Provide the [x, y] coordinate of the cell's center where the given text is located.  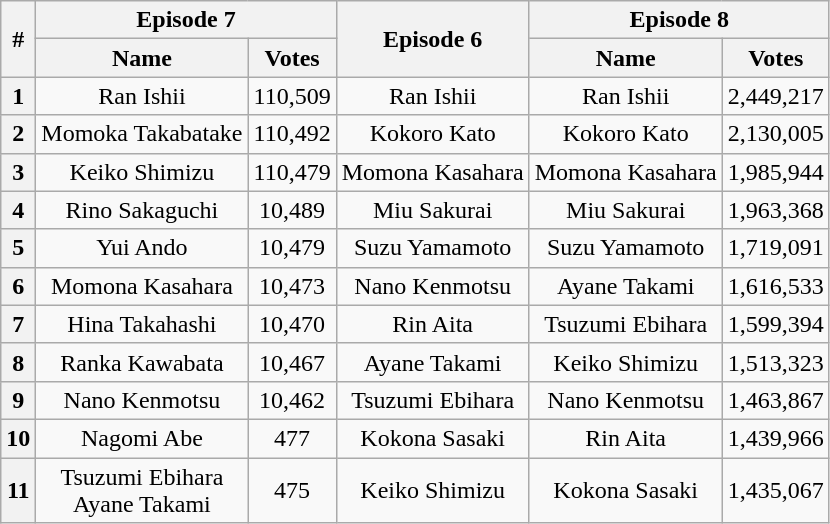
10,462 [292, 400]
10,479 [292, 248]
1,985,944 [776, 172]
2 [18, 134]
Yui Ando [142, 248]
1,513,323 [776, 362]
4 [18, 210]
# [18, 39]
10 [18, 438]
Tsuzumi EbiharaAyane Takami [142, 490]
7 [18, 324]
10,470 [292, 324]
1 [18, 96]
1,435,067 [776, 490]
10,467 [292, 362]
10,473 [292, 286]
110,509 [292, 96]
Ranka Kawabata [142, 362]
477 [292, 438]
1,616,533 [776, 286]
8 [18, 362]
6 [18, 286]
Rino Sakaguchi [142, 210]
1,439,966 [776, 438]
475 [292, 490]
10,489 [292, 210]
1,963,368 [776, 210]
2,449,217 [776, 96]
3 [18, 172]
1,599,394 [776, 324]
11 [18, 490]
Episode 7 [186, 20]
110,492 [292, 134]
1,463,867 [776, 400]
5 [18, 248]
Episode 8 [679, 20]
1,719,091 [776, 248]
Nagomi Abe [142, 438]
110,479 [292, 172]
Momoka Takabatake [142, 134]
Episode 6 [432, 39]
Hina Takahashi [142, 324]
9 [18, 400]
2,130,005 [776, 134]
